Extract the [X, Y] coordinate from the center of the cell holding the provided text.  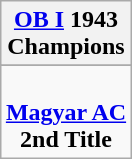
Magyar AC2nd Title [66, 112]
OB I 1943Champions [66, 34]
